Determine the [X, Y] coordinate at the center of the cell enclosing the given text.  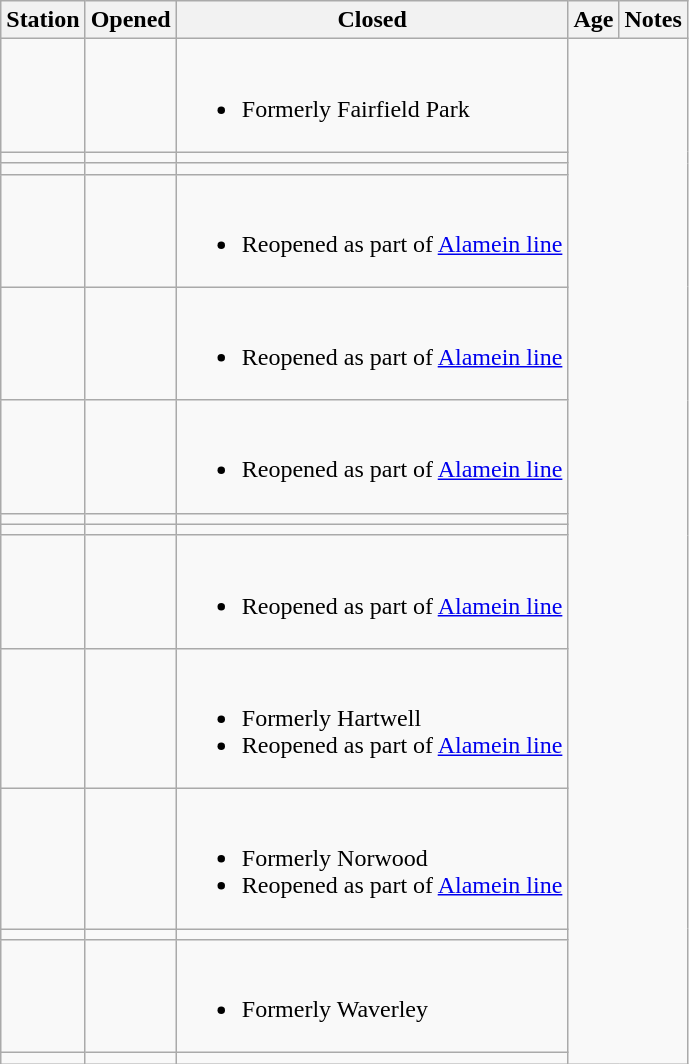
Formerly Fairfield Park [372, 96]
Formerly HartwellReopened as part of Alamein line [372, 718]
Age [594, 20]
Formerly NorwoodReopened as part of Alamein line [372, 858]
Notes [653, 20]
Station [43, 20]
Opened [130, 20]
Closed [372, 20]
Formerly Waverley [372, 996]
